From the cell containing the given text, extract its center point as (X, Y) coordinate. 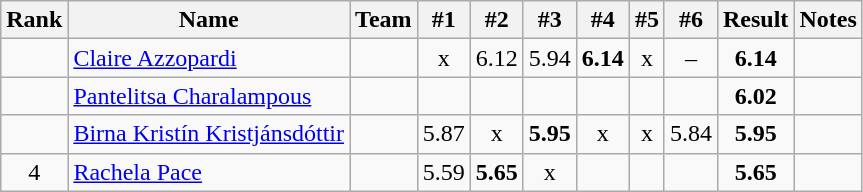
– (690, 58)
Team (384, 20)
6.12 (496, 58)
5.87 (444, 134)
Birna Kristín Kristjánsdóttir (209, 134)
#2 (496, 20)
#5 (646, 20)
#1 (444, 20)
#4 (602, 20)
#3 (550, 20)
Pantelitsa Charalampous (209, 96)
Notes (828, 20)
6.02 (755, 96)
Name (209, 20)
5.94 (550, 58)
Result (755, 20)
Claire Azzopardi (209, 58)
#6 (690, 20)
Rachela Pace (209, 172)
4 (34, 172)
Rank (34, 20)
5.59 (444, 172)
5.84 (690, 134)
